Return the (x, y) coordinate for the center point of the cell that contains the specified text.  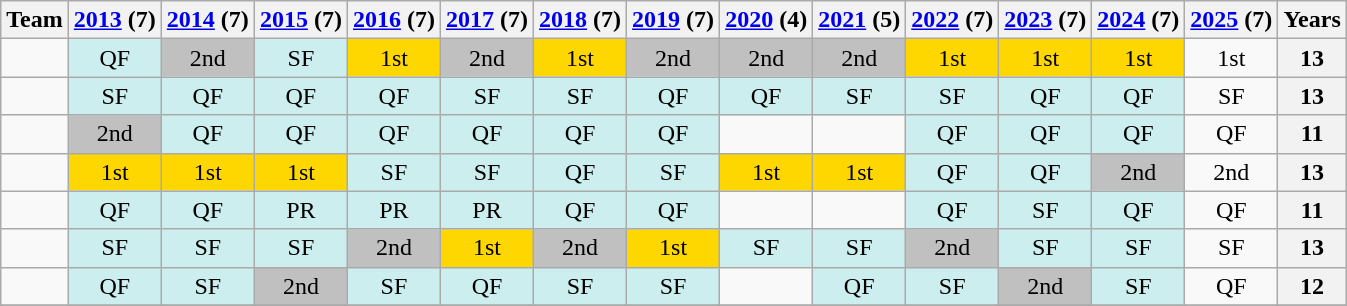
Team (35, 20)
2018 (7) (580, 20)
Years (1312, 20)
2020 (4) (766, 20)
2016 (7) (394, 20)
2025 (7) (1232, 20)
2014 (7) (208, 20)
2023 (7) (1046, 20)
2017 (7) (486, 20)
12 (1312, 286)
2022 (7) (952, 20)
2015 (7) (300, 20)
2013 (7) (114, 20)
2019 (7) (674, 20)
2021 (5) (860, 20)
2024 (7) (1138, 20)
